Return the [X, Y] coordinate for the center point of the cell that contains the specified text.  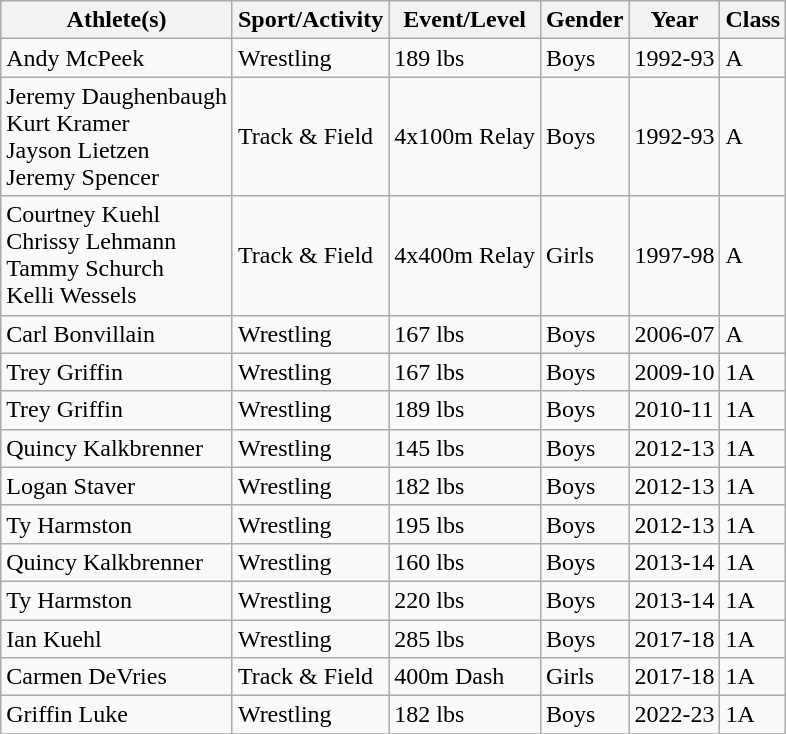
Logan Staver [117, 486]
2009-10 [674, 372]
160 lbs [465, 562]
Carl Bonvillain [117, 334]
4x100m Relay [465, 136]
220 lbs [465, 600]
Griffin Luke [117, 715]
1997-98 [674, 256]
Sport/Activity [310, 20]
2022-23 [674, 715]
Andy McPeek [117, 58]
145 lbs [465, 448]
400m Dash [465, 677]
4x400m Relay [465, 256]
Courtney KuehlChrissy LehmannTammy SchurchKelli Wessels [117, 256]
Athlete(s) [117, 20]
Carmen DeVries [117, 677]
Ian Kuehl [117, 639]
195 lbs [465, 524]
Event/Level [465, 20]
2006-07 [674, 334]
Year [674, 20]
Jeremy DaughenbaughKurt KramerJayson LietzenJeremy Spencer [117, 136]
2010-11 [674, 410]
Class [753, 20]
285 lbs [465, 639]
Gender [584, 20]
